Identify which cell holds the provided text, then report its [x, y] central coordinate. 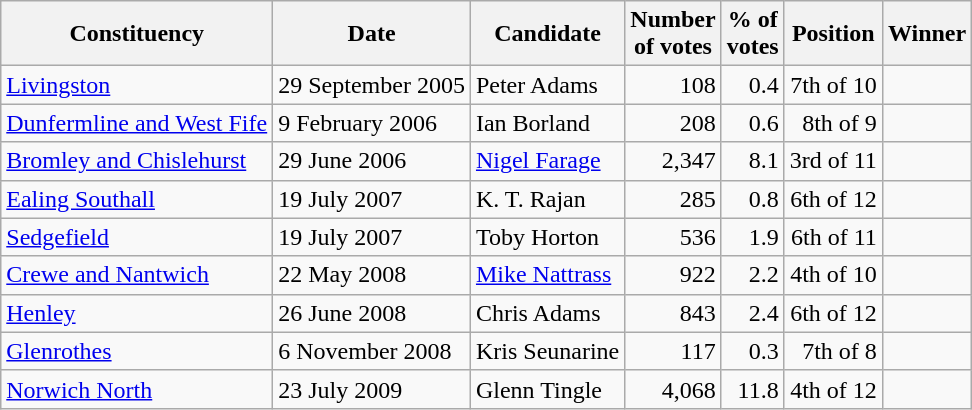
Bromley and Chislehurst [137, 161]
6th of 11 [833, 237]
Position [833, 34]
117 [673, 351]
29 June 2006 [372, 161]
Kris Seunarine [547, 351]
Date [372, 34]
Sedgefield [137, 237]
Dunfermline and West Fife [137, 123]
Toby Horton [547, 237]
108 [673, 85]
K. T. Rajan [547, 199]
8th of 9 [833, 123]
Peter Adams [547, 85]
Mike Nattrass [547, 275]
Chris Adams [547, 313]
4th of 10 [833, 275]
922 [673, 275]
22 May 2008 [372, 275]
2,347 [673, 161]
536 [673, 237]
208 [673, 123]
Nigel Farage [547, 161]
4,068 [673, 389]
Candidate [547, 34]
23 July 2009 [372, 389]
285 [673, 199]
Crewe and Nantwich [137, 275]
Ealing Southall [137, 199]
% ofvotes [752, 34]
0.6 [752, 123]
Norwich North [137, 389]
Constituency [137, 34]
7th of 10 [833, 85]
8.1 [752, 161]
4th of 12 [833, 389]
Winner [926, 34]
7th of 8 [833, 351]
0.4 [752, 85]
1.9 [752, 237]
Glenrothes [137, 351]
Henley [137, 313]
0.3 [752, 351]
Numberof votes [673, 34]
11.8 [752, 389]
2.4 [752, 313]
843 [673, 313]
Ian Borland [547, 123]
26 June 2008 [372, 313]
9 February 2006 [372, 123]
Glenn Tingle [547, 389]
2.2 [752, 275]
Livingston [137, 85]
3rd of 11 [833, 161]
29 September 2005 [372, 85]
6 November 2008 [372, 351]
0.8 [752, 199]
